Scan for the cell matching the given text and deliver its (x, y) coordinate at center. 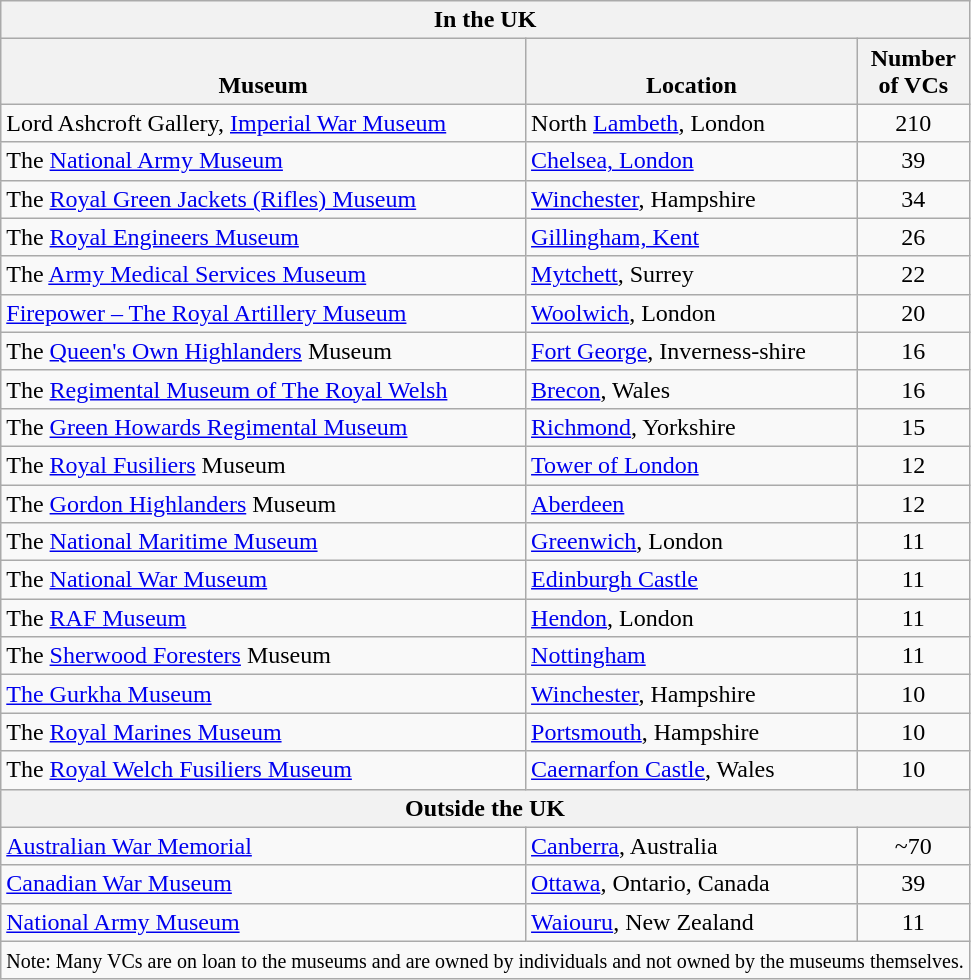
Woolwich, London (692, 313)
The RAF Museum (264, 618)
In the UK (486, 20)
The Royal Green Jackets (Rifles) Museum (264, 199)
Edinburgh Castle (692, 580)
Firepower – The Royal Artillery Museum (264, 313)
Ottawa, Ontario, Canada (692, 884)
Chelsea, London (692, 161)
The Regimental Museum of The Royal Welsh (264, 389)
15 (913, 427)
The Green Howards Regimental Museum (264, 427)
North Lambeth, London (692, 123)
Mytchett, Surrey (692, 275)
Richmond, Yorkshire (692, 427)
The National War Museum (264, 580)
The National Maritime Museum (264, 542)
Australian War Memorial (264, 846)
Caernarfon Castle, Wales (692, 770)
The Queen's Own Highlanders Museum (264, 351)
The Army Medical Services Museum (264, 275)
Tower of London (692, 465)
The Royal Welch Fusiliers Museum (264, 770)
The Royal Fusiliers Museum (264, 465)
34 (913, 199)
The Sherwood Foresters Museum (264, 656)
Canberra, Australia (692, 846)
The Gordon Highlanders Museum (264, 503)
The Royal Engineers Museum (264, 237)
Location (692, 72)
20 (913, 313)
National Army Museum (264, 922)
Fort George, Inverness-shire (692, 351)
The National Army Museum (264, 161)
Lord Ashcroft Gallery, Imperial War Museum (264, 123)
26 (913, 237)
Numberof VCs (913, 72)
Nottingham (692, 656)
Outside the UK (486, 808)
~70 (913, 846)
210 (913, 123)
Gillingham, Kent (692, 237)
Note: Many VCs are on loan to the museums and are owned by individuals and not owned by the museums themselves. (486, 960)
22 (913, 275)
Hendon, London (692, 618)
Aberdeen (692, 503)
Museum (264, 72)
Portsmouth, Hampshire (692, 732)
The Royal Marines Museum (264, 732)
Waiouru, New Zealand (692, 922)
Canadian War Museum (264, 884)
The Gurkha Museum (264, 694)
Brecon, Wales (692, 389)
Greenwich, London (692, 542)
